For the text-containing cell, return its midpoint in [X, Y] coordinate format. 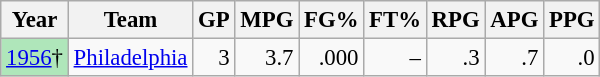
.0 [572, 58]
1956† [35, 58]
MPG [267, 20]
.3 [456, 58]
RPG [456, 20]
Year [35, 20]
.000 [332, 58]
.7 [514, 58]
3 [214, 58]
FG% [332, 20]
3.7 [267, 58]
PPG [572, 20]
GP [214, 20]
APG [514, 20]
Team [130, 20]
– [396, 58]
FT% [396, 20]
Philadelphia [130, 58]
